Provide the (X, Y) coordinate of the cell's center where the given text is located.  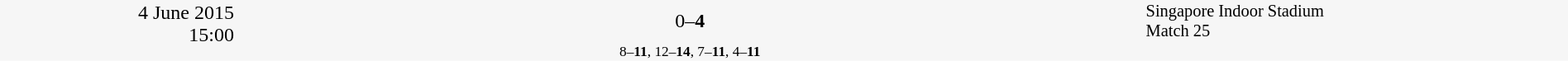
0–4 (690, 21)
8–11, 12–14, 7–11, 4–11 (690, 51)
Singapore Indoor StadiumMatch 25 (1356, 21)
4 June 201515:00 (117, 30)
